Provide the [x, y] coordinate of the cell's center where the given text is located.  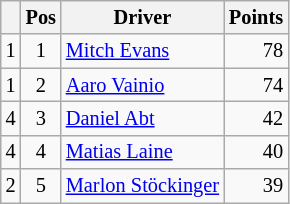
Pos [41, 17]
74 [256, 85]
Mitch Evans [142, 51]
3 [41, 118]
Points [256, 17]
40 [256, 152]
78 [256, 51]
39 [256, 186]
Matias Laine [142, 152]
5 [41, 186]
42 [256, 118]
Marlon Stöckinger [142, 186]
Daniel Abt [142, 118]
Aaro Vainio [142, 85]
Driver [142, 17]
